Provide the [X, Y] coordinate of the cell's center where the given text is located.  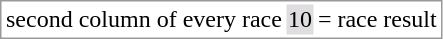
= race result [377, 19]
second column of every race [144, 19]
10 [300, 19]
